Return (x, y) of the center of cell containing provided text 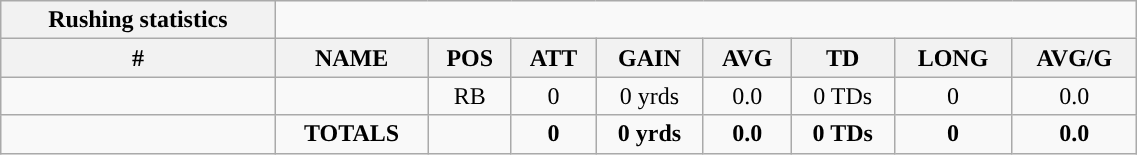
TD (842, 58)
RB (470, 96)
GAIN (650, 58)
Rushing statistics (138, 20)
POS (470, 58)
NAME (352, 58)
ATT (553, 58)
AVG/G (1074, 58)
AVG (747, 58)
TOTALS (352, 134)
LONG (953, 58)
# (138, 58)
